Provide the (X, Y) coordinate of the cell's center where the given text is located.  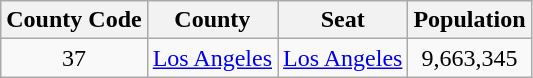
9,663,345 (470, 58)
Population (470, 20)
37 (74, 58)
Seat (343, 20)
County (212, 20)
County Code (74, 20)
